Provide the [x, y] coordinate of the cell's center where the given text is located.  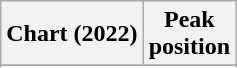
Peakposition [189, 34]
Chart (2022) [72, 34]
